Capture the cell that displays the provided text and extract its (X, Y) central coordinate. 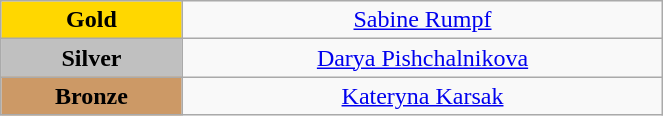
Gold (92, 20)
Silver (92, 58)
Bronze (92, 96)
Darya Pishchalnikova (422, 58)
Sabine Rumpf (422, 20)
Kateryna Karsak (422, 96)
